Capture the cell that displays the provided text and extract its (X, Y) central coordinate. 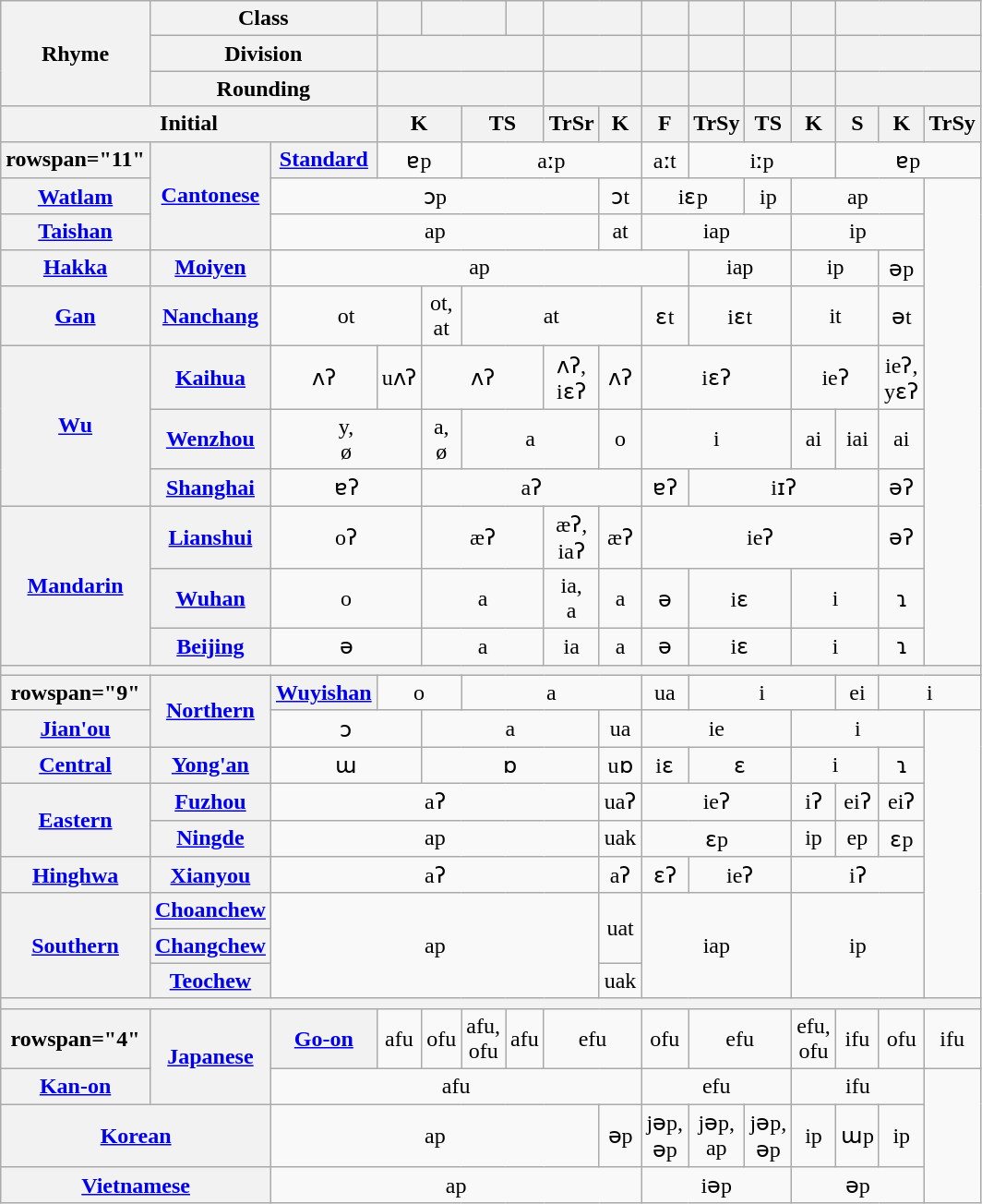
Kan-on (76, 1086)
rowspan="4" (76, 1038)
Kaihua (210, 378)
y,ø (345, 439)
Vietnamese (137, 1186)
æʔ,iaʔ (571, 537)
iɛp (693, 197)
iɛt (740, 316)
ieʔ,yɛʔ (901, 378)
Shanghai (210, 488)
iai (856, 439)
Wenzhou (210, 439)
ot,at (441, 316)
Choanchew (210, 910)
iɪʔ (784, 488)
aːt (665, 160)
afu,ofu (484, 1038)
Xianyou (210, 875)
uɒ (620, 765)
it (836, 316)
Korean (137, 1136)
Class (263, 18)
ɛ (740, 765)
ia (571, 647)
Eastern (76, 820)
Cantonese (210, 196)
ʌʔ,iɛʔ (571, 378)
S (856, 124)
uat (620, 928)
Hakka (76, 268)
Taishan (76, 232)
iːp (762, 160)
ɔ (345, 728)
Watlam (76, 197)
a,ø (441, 439)
Wu (76, 427)
ɯ (345, 765)
Gan (76, 316)
Wuhan (210, 598)
rowspan="9" (76, 692)
ie (716, 728)
Japanese (210, 1056)
iəp (716, 1186)
Rhyme (76, 54)
ep (856, 838)
Jian'ou (76, 728)
ɒ (510, 765)
F (665, 124)
uaʔ (620, 801)
ia,a (571, 598)
ot (345, 316)
Changchew (210, 945)
rowspan="11" (76, 160)
iɛʔ (716, 378)
ɯp (856, 1136)
oʔ (345, 537)
Division (263, 54)
efu,ofu (814, 1038)
ɛʔ (665, 875)
Hinghwa (76, 875)
ei (856, 692)
Teochew (210, 981)
Northern (210, 711)
Fuzhou (210, 801)
aːp (552, 160)
uʌʔ (399, 378)
Moiyen (210, 268)
ɛt (665, 316)
Go-on (323, 1038)
jəp,ap (716, 1136)
Mandarin (76, 585)
Rounding (263, 89)
Wuyishan (323, 692)
Initial (188, 124)
ɔp (435, 197)
TrSr (571, 124)
Yong'an (210, 765)
Beijing (210, 647)
Lianshui (210, 537)
ɔt (620, 197)
Standard (323, 160)
ət (901, 316)
Ningde (210, 838)
Nanchang (210, 316)
Southern (76, 945)
Central (76, 765)
